Extract the (x, y) coordinate from the center of the cell holding the provided text.  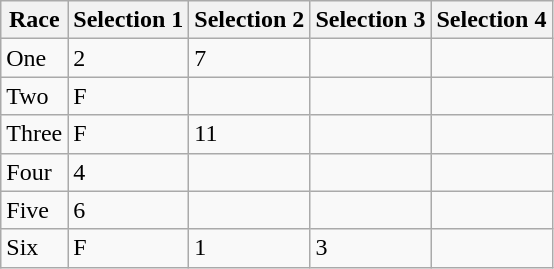
11 (250, 134)
Six (34, 248)
4 (128, 172)
Selection 4 (492, 20)
6 (128, 210)
7 (250, 58)
Race (34, 20)
Two (34, 96)
One (34, 58)
1 (250, 248)
Four (34, 172)
3 (370, 248)
Five (34, 210)
Three (34, 134)
Selection 1 (128, 20)
Selection 3 (370, 20)
Selection 2 (250, 20)
2 (128, 58)
